From the cell containing the given text, extract its center point as (x, y) coordinate. 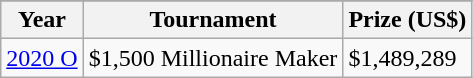
$1,489,289 (408, 58)
$1,500 Millionaire Maker (213, 58)
2020 O (42, 58)
Tournament (213, 20)
Year (42, 20)
Prize (US$) (408, 20)
